Search for the cell housing the specified text and yield its [X, Y] center coordinate. 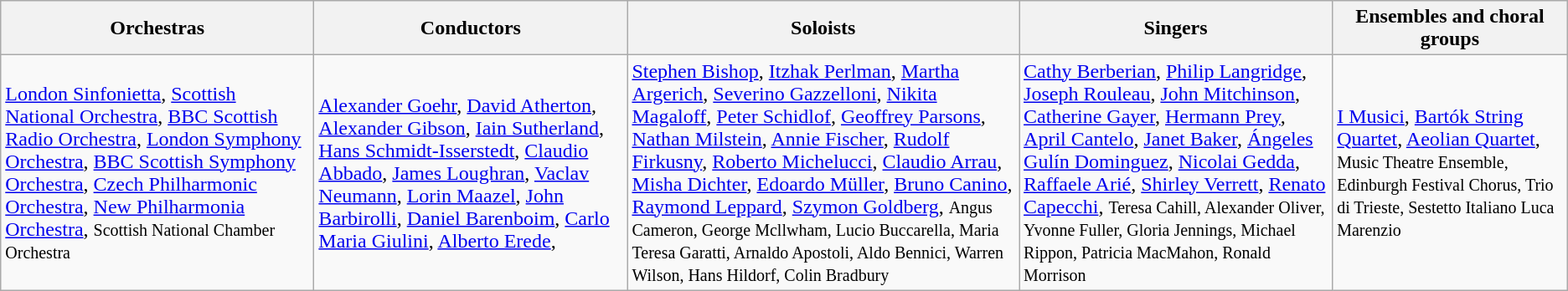
Ensembles and choral groups [1451, 28]
Orchestras [157, 28]
I Musici, Bartók String Quartet, Aeolian Quartet, Music Theatre Ensemble, Edinburgh Festival Chorus, Trio di Trieste, Sestetto Italiano Luca Marenzio [1451, 172]
Singers [1176, 28]
Conductors [471, 28]
Soloists [823, 28]
